From the cell containing the given text, extract its center point as [X, Y] coordinate. 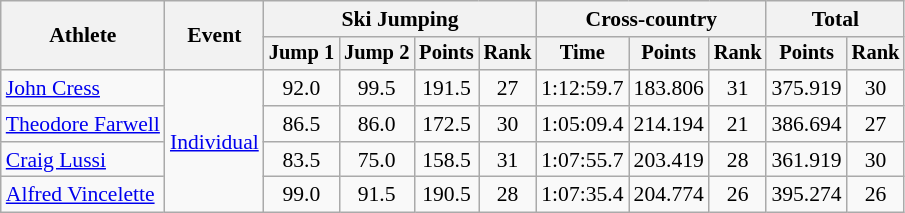
1:12:59.7 [582, 88]
Individual [214, 141]
86.0 [376, 124]
190.5 [446, 195]
Event [214, 36]
Jump 1 [302, 54]
203.419 [669, 160]
191.5 [446, 88]
1:07:55.7 [582, 160]
21 [738, 124]
Ski Jumping [400, 19]
75.0 [376, 160]
1:05:09.4 [582, 124]
86.5 [302, 124]
172.5 [446, 124]
99.5 [376, 88]
Craig Lussi [83, 160]
Total [835, 19]
Jump 2 [376, 54]
92.0 [302, 88]
John Cress [83, 88]
158.5 [446, 160]
Theodore Farwell [83, 124]
83.5 [302, 160]
395.274 [806, 195]
386.694 [806, 124]
Time [582, 54]
Alfred Vincelette [83, 195]
91.5 [376, 195]
204.774 [669, 195]
183.806 [669, 88]
375.919 [806, 88]
1:07:35.4 [582, 195]
99.0 [302, 195]
Cross-country [651, 19]
Athlete [83, 36]
361.919 [806, 160]
214.194 [669, 124]
